From the cell containing the given text, extract its center point as [X, Y] coordinate. 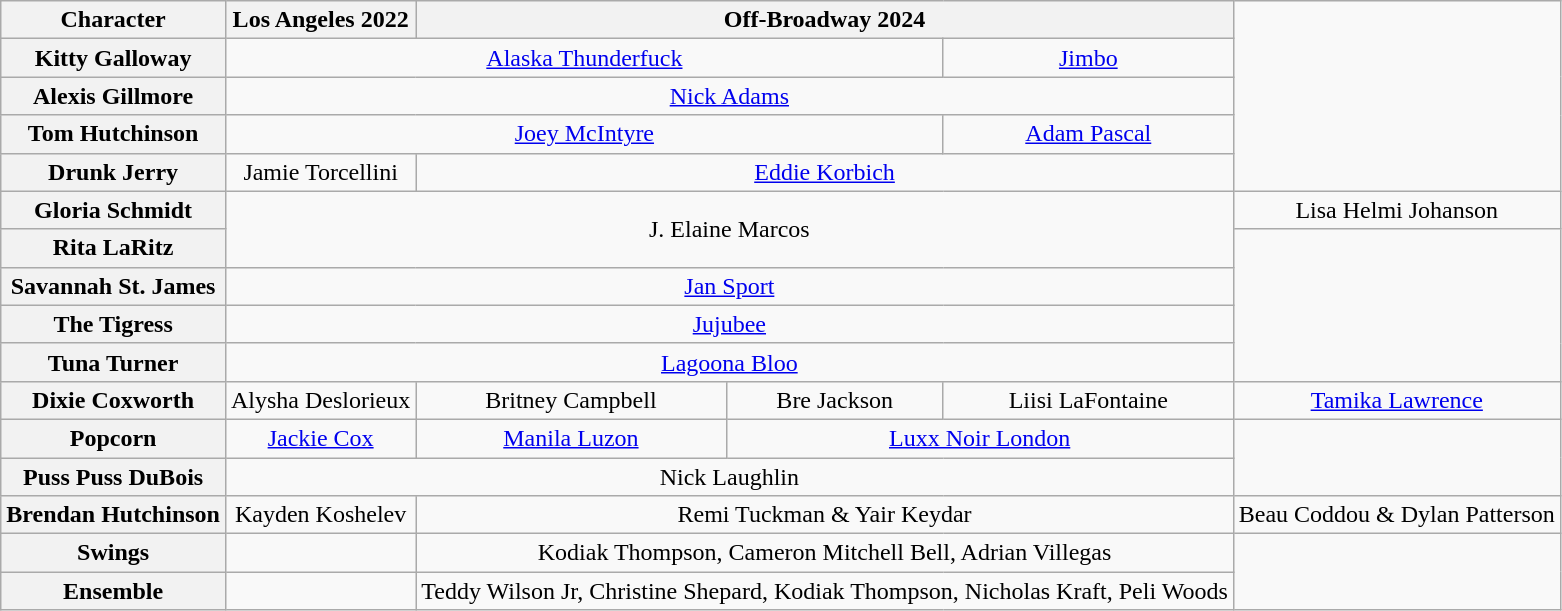
Bre Jackson [834, 400]
J. Elaine Marcos [729, 229]
Jackie Cox [320, 438]
Teddy Wilson Jr, Christine Shepard, Kodiak Thompson, Nicholas Kraft, Peli Woods [824, 591]
Alaska Thunderfuck [584, 58]
Gloria Schmidt [114, 210]
Luxx Noir London [980, 438]
Tamika Lawrence [1396, 400]
Jimbo [1088, 58]
Nick Adams [729, 96]
Los Angeles 2022 [320, 20]
Rita LaRitz [114, 248]
Jamie Torcellini [320, 172]
Kitty Galloway [114, 58]
Kodiak Thompson, Cameron Mitchell Bell, Adrian Villegas [824, 553]
Ensemble [114, 591]
Beau Coddou & Dylan Patterson [1396, 515]
Off-Broadway 2024 [824, 20]
Drunk Jerry [114, 172]
Dixie Coxworth [114, 400]
Nick Laughlin [729, 477]
Alexis Gillmore [114, 96]
Manila Luzon [571, 438]
Jujubee [729, 324]
Joey McIntyre [584, 134]
Popcorn [114, 438]
Britney Campbell [571, 400]
Character [114, 20]
Lagoona Bloo [729, 362]
Puss Puss DuBois [114, 477]
Tom Hutchinson [114, 134]
Jan Sport [729, 286]
Savannah St. James [114, 286]
Remi Tuckman & Yair Keydar [824, 515]
Adam Pascal [1088, 134]
Liisi LaFontaine [1088, 400]
Brendan Hutchinson [114, 515]
Tuna Turner [114, 362]
Swings [114, 553]
Alysha Deslorieux [320, 400]
Eddie Korbich [824, 172]
Lisa Helmi Johanson [1396, 210]
The Tigress [114, 324]
Kayden Koshelev [320, 515]
